Locate the cell with the specified text and output its [X, Y] center coordinate. 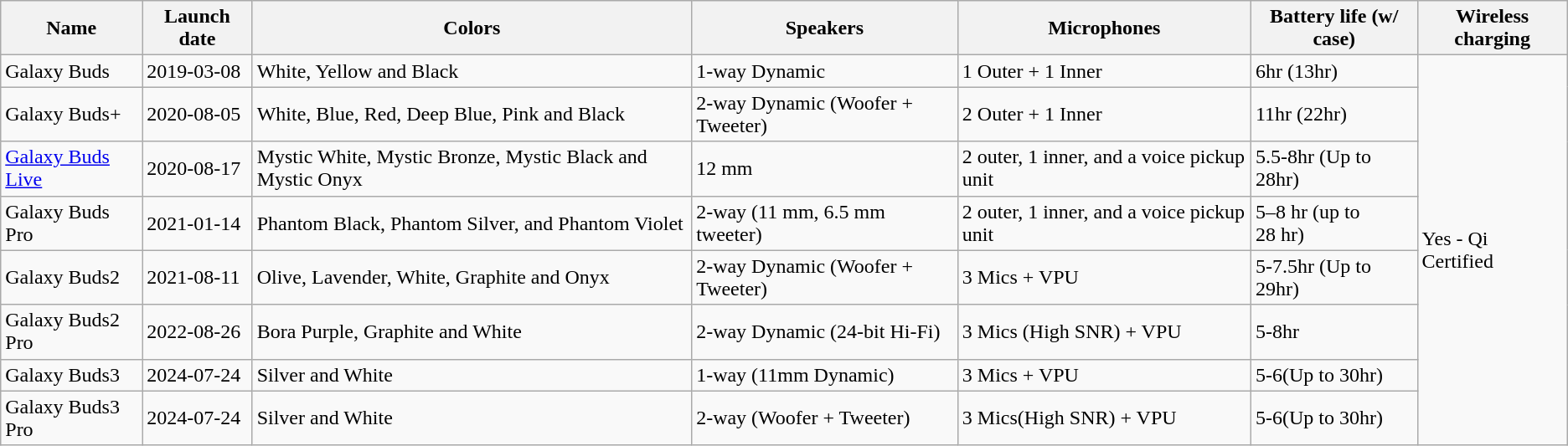
2-way (11 mm, 6.5 mm tweeter) [825, 223]
5-8hr [1333, 331]
Mystic White, Mystic Bronze, Mystic Black and Mystic Onyx [472, 169]
5–8 hr (up to 28 hr) [1333, 223]
White, Blue, Red, Deep Blue, Pink and Black [472, 114]
6hr (13hr) [1333, 71]
Launch date [198, 28]
11hr (22hr) [1333, 114]
2021-08-11 [198, 278]
Yes - Qi Certified [1493, 250]
2020-08-17 [198, 169]
1-way (11mm Dynamic) [825, 375]
1-way Dynamic [825, 71]
Microphones [1104, 28]
Phantom Black, Phantom Silver, and Phantom Violet [472, 223]
5-7.5hr (Up to 29hr) [1333, 278]
White, Yellow and Black [472, 71]
Battery life (w/ case) [1333, 28]
Colors [472, 28]
Olive, Lavender, White, Graphite and Onyx [472, 278]
Wireless charging [1493, 28]
1 Outer + 1 Inner [1104, 71]
2-way (Woofer + Tweeter) [825, 418]
2019-03-08 [198, 71]
Galaxy Buds2 Pro [72, 331]
3 Mics(High SNR) + VPU [1104, 418]
Galaxy Buds3 [72, 375]
2021-01-14 [198, 223]
Galaxy Buds Live [72, 169]
3 Mics (High SNR) + VPU [1104, 331]
Name [72, 28]
2020-08-05 [198, 114]
2 Outer + 1 Inner [1104, 114]
2-way Dynamic (24-bit Hi-Fi) [825, 331]
Galaxy Buds3 Pro [72, 418]
Bora Purple, Graphite and White [472, 331]
5.5-8hr (Up to 28hr) [1333, 169]
12 mm [825, 169]
2022-08-26 [198, 331]
Galaxy Buds+ [72, 114]
Speakers [825, 28]
Galaxy Buds [72, 71]
Galaxy Buds2 [72, 278]
Galaxy Buds Pro [72, 223]
